Return the [x, y] coordinate for the center point of the cell that contains the specified text.  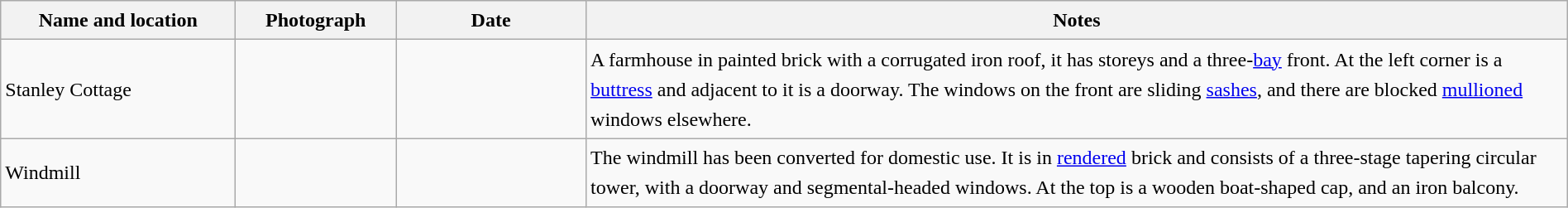
Windmill [118, 172]
Notes [1077, 20]
Name and location [118, 20]
Photograph [316, 20]
Stanley Cottage [118, 89]
Date [491, 20]
